Locate the cell with the specified text and output its (X, Y) center coordinate. 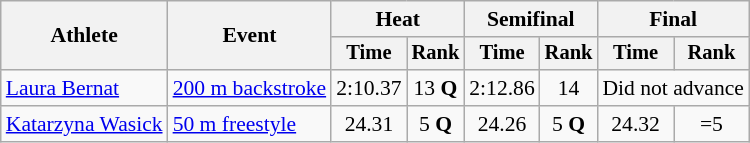
=5 (712, 124)
14 (569, 88)
24.26 (502, 124)
Heat (398, 19)
Athlete (84, 36)
2:10.37 (368, 88)
Semifinal (530, 19)
200 m backstroke (250, 88)
2:12.86 (502, 88)
Laura Bernat (84, 88)
50 m freestyle (250, 124)
Event (250, 36)
Katarzyna Wasick (84, 124)
13 Q (436, 88)
Did not advance (673, 88)
24.32 (636, 124)
Final (673, 19)
24.31 (368, 124)
